Provide the [X, Y] coordinate of the cell's center where the given text is located.  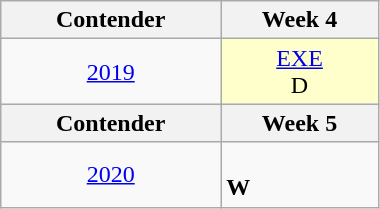
Week 4 [300, 20]
EXED [300, 72]
2020 [111, 174]
W [300, 174]
2019 [111, 72]
Week 5 [300, 123]
